Extract the [x, y] coordinate from the center of the cell holding the provided text.  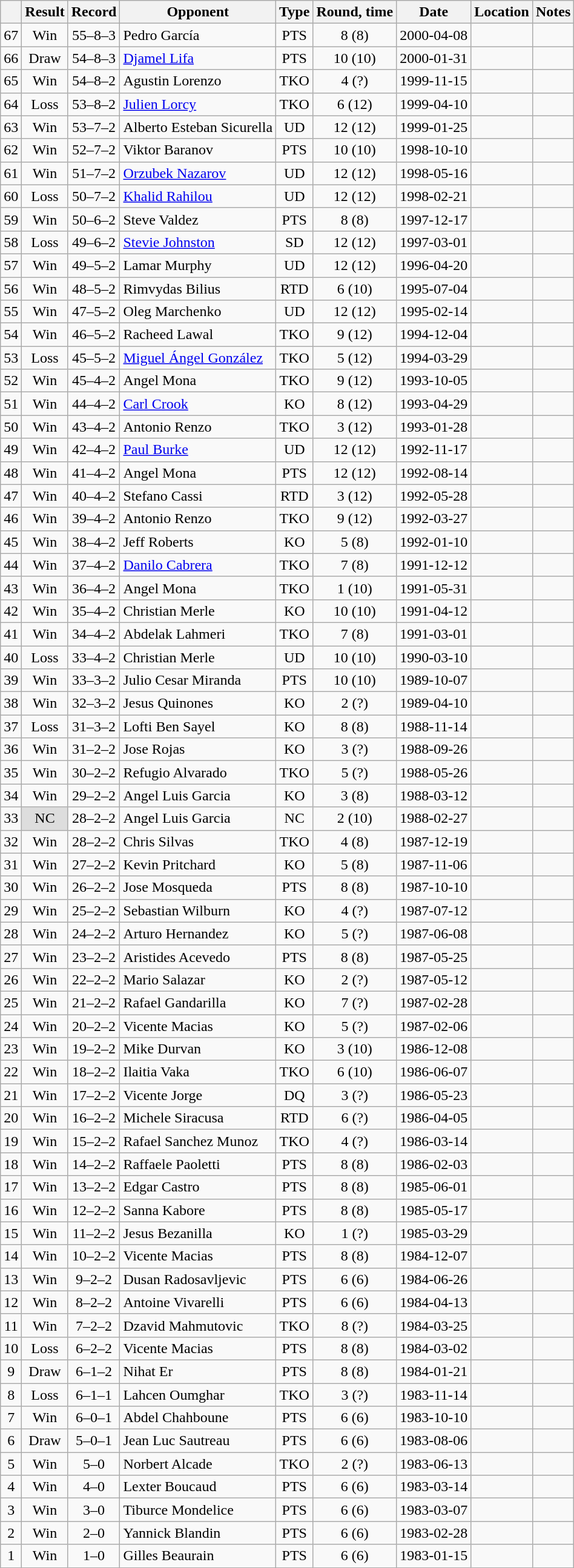
4 (8) [355, 842]
53–7–2 [94, 127]
Tiburce Mondelice [198, 1510]
Vicente Jorge [198, 1095]
50–6–2 [94, 219]
Rimvydas Bilius [198, 289]
Alberto Esteban Sicurella [198, 127]
39–4–2 [94, 519]
42–4–2 [94, 450]
Jesus Bezanilla [198, 1233]
Dusan Radosavljevic [198, 1279]
39 [11, 680]
22–2–2 [94, 980]
19–2–2 [94, 1049]
50 [11, 427]
Norbert Alcade [198, 1464]
20 [11, 1118]
Lahcen Oumghar [198, 1394]
55–8–3 [94, 35]
27–2–2 [94, 865]
29–2–2 [94, 796]
53–8–2 [94, 104]
DQ [294, 1095]
4 [11, 1487]
45–4–2 [94, 381]
28 [11, 934]
1995-07-04 [434, 289]
2 (10) [355, 819]
26 [11, 980]
47 [11, 496]
18 [11, 1164]
Steve Valdez [198, 219]
1985-06-01 [434, 1187]
58 [11, 242]
1989-04-10 [434, 703]
1988-11-14 [434, 726]
54 [11, 335]
1986-12-08 [434, 1049]
1983-01-15 [434, 1556]
13 [11, 1279]
Lamar Murphy [198, 265]
1987-11-06 [434, 865]
Date [434, 12]
Racheed Lawal [198, 335]
36 [11, 749]
1999-11-15 [434, 81]
21 [11, 1095]
1999-04-10 [434, 104]
41 [11, 634]
1987-07-12 [434, 911]
1993-10-05 [434, 381]
1989-10-07 [434, 680]
37–4–2 [94, 565]
Miguel Ángel González [198, 358]
7–2–2 [94, 1325]
Gilles Beaurain [198, 1556]
Lofti Ben Sayel [198, 726]
8–2–2 [94, 1302]
40–4–2 [94, 496]
1983-11-14 [434, 1394]
61 [11, 173]
4–0 [94, 1487]
1992-08-14 [434, 473]
Kevin Pritchard [198, 865]
14–2–2 [94, 1164]
67 [11, 35]
12–2–2 [94, 1210]
31 [11, 865]
10 [11, 1348]
Stevie Johnston [198, 242]
3 [11, 1510]
1993-01-28 [434, 427]
11–2–2 [94, 1233]
23 [11, 1049]
1983-02-28 [434, 1533]
34–4–2 [94, 634]
6 (12) [355, 104]
2000-01-31 [434, 58]
Pedro García [198, 35]
5 (12) [355, 358]
30 [11, 888]
44 [11, 565]
5–0 [94, 1464]
57 [11, 265]
1988-09-26 [434, 749]
24–2–2 [94, 934]
41–4–2 [94, 473]
48–5–2 [94, 289]
Yannick Blandin [198, 1533]
52 [11, 381]
Result [45, 12]
19 [11, 1141]
29 [11, 911]
51–7–2 [94, 173]
48 [11, 473]
1986-02-03 [434, 1164]
2–0 [94, 1533]
Nihat Er [198, 1371]
7 (?) [355, 1003]
59 [11, 219]
6 (?) [355, 1118]
46 [11, 519]
1994-12-04 [434, 335]
10–2–2 [94, 1256]
1986-04-05 [434, 1118]
50–7–2 [94, 196]
SD [294, 242]
Carl Crook [198, 404]
Rafael Gandarilla [198, 1003]
Orzubek Nazarov [198, 173]
1986-05-23 [434, 1095]
1985-05-17 [434, 1210]
1986-06-07 [434, 1072]
Sanna Kabore [198, 1210]
22 [11, 1072]
Julien Lorcy [198, 104]
11 [11, 1325]
35 [11, 772]
56 [11, 289]
Dzavid Mahmutovic [198, 1325]
25–2–2 [94, 911]
Location [502, 12]
43 [11, 588]
1987-02-28 [434, 1003]
1991-12-12 [434, 565]
8 (12) [355, 404]
54–8–3 [94, 58]
1992-11-17 [434, 450]
1991-03-01 [434, 634]
43–4–2 [94, 427]
1991-04-12 [434, 611]
Mike Durvan [198, 1049]
1992-03-27 [434, 519]
Mario Salazar [198, 980]
44–4–2 [94, 404]
1998-05-16 [434, 173]
1997-03-01 [434, 242]
1995-02-14 [434, 312]
17–2–2 [94, 1095]
53 [11, 358]
1988-03-12 [434, 796]
37 [11, 726]
23–2–2 [94, 957]
Djamel Lifa [198, 58]
Chris Silvas [198, 842]
Notes [553, 12]
Round, time [355, 12]
Jose Rojas [198, 749]
47–5–2 [94, 312]
34 [11, 796]
9–2–2 [94, 1279]
12 [11, 1302]
Agustin Lorenzo [198, 81]
Lexter Boucaud [198, 1487]
45 [11, 542]
Opponent [198, 12]
Refugio Alvarado [198, 772]
32–3–2 [94, 703]
1998-10-10 [434, 150]
36–4–2 [94, 588]
Jeff Roberts [198, 542]
1983-08-06 [434, 1441]
20–2–2 [94, 1026]
2 [11, 1533]
14 [11, 1256]
Oleg Marchenko [198, 312]
26–2–2 [94, 888]
1999-01-25 [434, 127]
13–2–2 [94, 1187]
1987-05-25 [434, 957]
Jean Luc Sautreau [198, 1441]
1987-06-08 [434, 934]
3 (8) [355, 796]
54–8–2 [94, 81]
66 [11, 58]
1983-10-10 [434, 1418]
3 (10) [355, 1049]
42 [11, 611]
Khalid Rahilou [198, 196]
31–2–2 [94, 749]
62 [11, 150]
Sebastian Wilburn [198, 911]
33–4–2 [94, 657]
Stefano Cassi [198, 496]
49–6–2 [94, 242]
1992-01-10 [434, 542]
16–2–2 [94, 1118]
1985-03-29 [434, 1233]
2000-04-08 [434, 35]
65 [11, 81]
6–0–1 [94, 1418]
63 [11, 127]
38 [11, 703]
40 [11, 657]
33 [11, 819]
1984-03-02 [434, 1348]
55 [11, 312]
31–3–2 [94, 726]
1984-01-21 [434, 1371]
1993-04-29 [434, 404]
1983-03-07 [434, 1510]
1984-06-26 [434, 1279]
16 [11, 1210]
Viktor Baranov [198, 150]
Aristides Acevedo [198, 957]
1 (10) [355, 588]
Paul Burke [198, 450]
6–2–2 [94, 1348]
1987-10-10 [434, 888]
1987-12-19 [434, 842]
7 [11, 1418]
1987-05-12 [434, 980]
1984-03-25 [434, 1325]
Rafael Sanchez Munoz [198, 1141]
60 [11, 196]
1988-02-27 [434, 819]
5–0–1 [94, 1441]
18–2–2 [94, 1072]
Arturo Hernandez [198, 934]
30–2–2 [94, 772]
46–5–2 [94, 335]
1994-03-29 [434, 358]
1996-04-20 [434, 265]
6 [11, 1441]
1983-03-14 [434, 1487]
Raffaele Paoletti [198, 1164]
8 [11, 1394]
49–5–2 [94, 265]
1997-12-17 [434, 219]
Jesus Quinones [198, 703]
33–3–2 [94, 680]
6–1–2 [94, 1371]
Danilo Cabrera [198, 565]
Antoine Vivarelli [198, 1302]
Jose Mosqueda [198, 888]
Record [94, 12]
6–1–1 [94, 1394]
Edgar Castro [198, 1187]
5 [11, 1464]
Ilaitia Vaka [198, 1072]
8 (?) [355, 1325]
1984-04-13 [434, 1302]
1992-05-28 [434, 496]
1988-05-26 [434, 772]
1984-12-07 [434, 1256]
52–7–2 [94, 150]
Michele Siracusa [198, 1118]
Julio Cesar Miranda [198, 680]
1991-05-31 [434, 588]
3–0 [94, 1510]
Type [294, 12]
Abdelak Lahmeri [198, 634]
1–0 [94, 1556]
49 [11, 450]
38–4–2 [94, 542]
32 [11, 842]
27 [11, 957]
21–2–2 [94, 1003]
1 (?) [355, 1233]
1998-02-21 [434, 196]
15 [11, 1233]
45–5–2 [94, 358]
64 [11, 104]
1 [11, 1556]
1990-03-10 [434, 657]
1983-06-13 [434, 1464]
24 [11, 1026]
9 [11, 1371]
1986-03-14 [434, 1141]
35–4–2 [94, 611]
Abdel Chahboune [198, 1418]
25 [11, 1003]
51 [11, 404]
1987-02-06 [434, 1026]
15–2–2 [94, 1141]
17 [11, 1187]
